For the text-containing cell, return its midpoint in (X, Y) coordinate format. 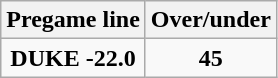
Over/under (210, 20)
45 (210, 58)
Pregame line (74, 20)
DUKE -22.0 (74, 58)
